Capture the cell that displays the provided text and extract its [X, Y] central coordinate. 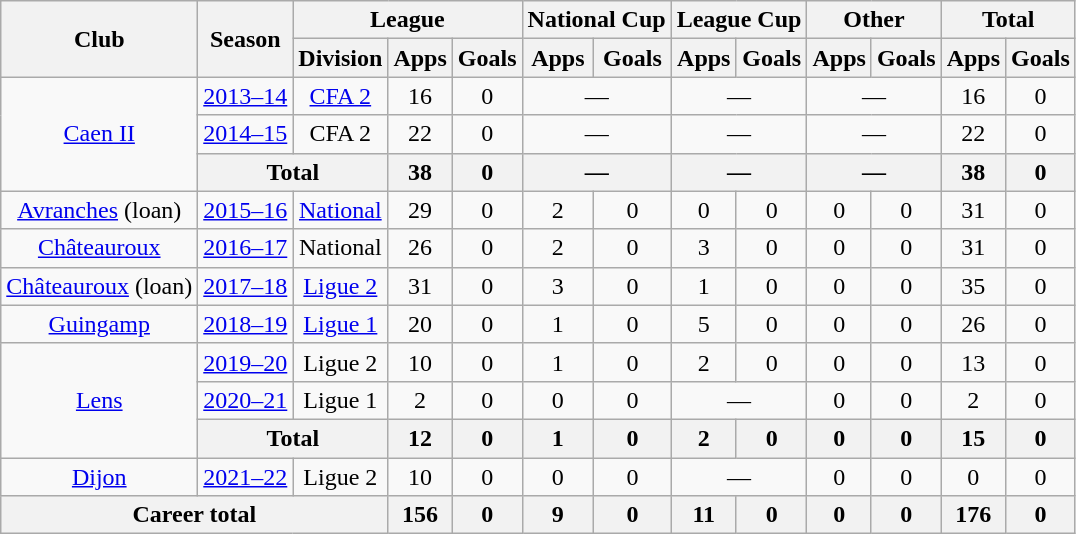
2021–22 [246, 477]
Guingamp [100, 324]
2014–15 [246, 134]
League [408, 20]
Division [340, 58]
Other [874, 20]
Avranches (loan) [100, 210]
20 [420, 324]
2020–21 [246, 400]
29 [420, 210]
National Cup [596, 20]
2016–17 [246, 248]
Châteauroux [100, 248]
League Cup [739, 20]
Club [100, 39]
Career total [194, 515]
15 [973, 438]
156 [420, 515]
11 [704, 515]
2015–16 [246, 210]
2018–19 [246, 324]
Season [246, 39]
Lens [100, 400]
176 [973, 515]
Châteauroux (loan) [100, 286]
2019–20 [246, 362]
Caen II [100, 134]
9 [558, 515]
Dijon [100, 477]
13 [973, 362]
35 [973, 286]
2013–14 [246, 96]
2017–18 [246, 286]
12 [420, 438]
5 [704, 324]
